Search for the cell housing the specified text and yield its (x, y) center coordinate. 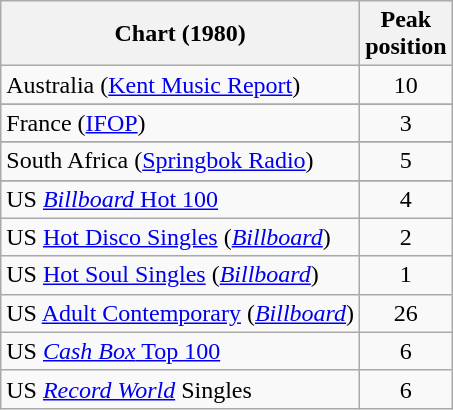
US Cash Box Top 100 (180, 351)
South Africa (Springbok Radio) (180, 161)
26 (406, 313)
France (IFOP) (180, 123)
3 (406, 123)
US Record World Singles (180, 389)
5 (406, 161)
2 (406, 237)
Peakposition (406, 34)
US Hot Soul Singles (Billboard) (180, 275)
1 (406, 275)
Chart (1980) (180, 34)
US Adult Contemporary (Billboard) (180, 313)
10 (406, 85)
US Hot Disco Singles (Billboard) (180, 237)
4 (406, 199)
Australia (Kent Music Report) (180, 85)
US Billboard Hot 100 (180, 199)
